Locate the cell with the specified text and output its [x, y] center coordinate. 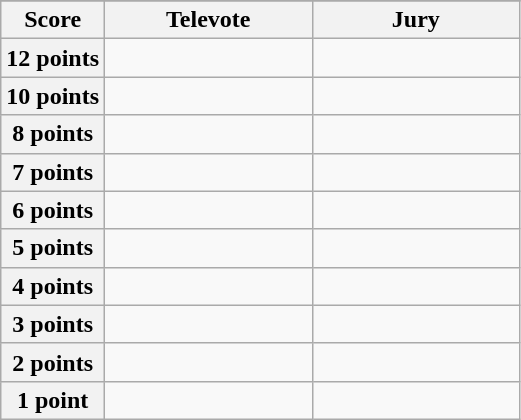
Jury [416, 20]
Televote [209, 20]
2 points [53, 362]
3 points [53, 324]
5 points [53, 248]
Score [53, 20]
7 points [53, 172]
6 points [53, 210]
10 points [53, 96]
8 points [53, 134]
1 point [53, 400]
4 points [53, 286]
12 points [53, 58]
